For the text-containing cell, return its midpoint in [x, y] coordinate format. 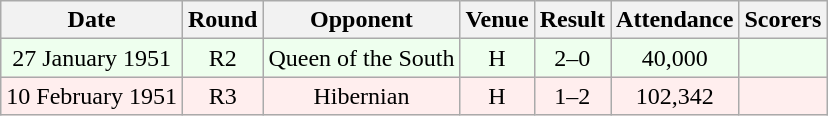
Opponent [362, 20]
102,342 [675, 96]
Hibernian [362, 96]
10 February 1951 [92, 96]
Round [222, 20]
27 January 1951 [92, 58]
1–2 [572, 96]
Date [92, 20]
Attendance [675, 20]
Result [572, 20]
R3 [222, 96]
2–0 [572, 58]
Scorers [783, 20]
Venue [497, 20]
R2 [222, 58]
Queen of the South [362, 58]
40,000 [675, 58]
